Identify which cell holds the provided text, then report its (X, Y) central coordinate. 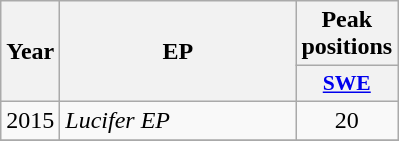
20 (347, 120)
2015 (30, 120)
Year (30, 52)
Lucifer EP (178, 120)
Peak positions (347, 34)
SWE (347, 84)
EP (178, 52)
